Provide the [x, y] coordinate of the cell's center where the given text is located.  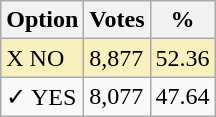
✓ YES [42, 97]
% [182, 20]
8,877 [117, 58]
47.64 [182, 97]
Option [42, 20]
Votes [117, 20]
52.36 [182, 58]
8,077 [117, 97]
X NO [42, 58]
